Capture the cell that displays the provided text and extract its [x, y] central coordinate. 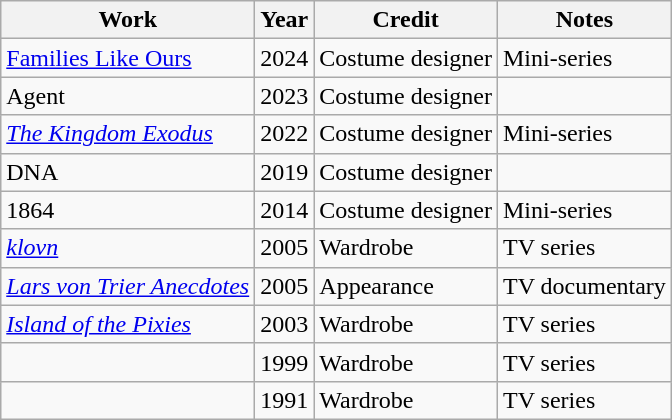
Island of the Pixies [128, 324]
Work [128, 20]
2019 [284, 172]
Agent [128, 96]
klovn [128, 248]
Families Like Ours [128, 58]
The Kingdom Exodus [128, 134]
DNA [128, 172]
TV documentary [584, 286]
2022 [284, 134]
2014 [284, 210]
Appearance [406, 286]
Credit [406, 20]
2024 [284, 58]
1991 [284, 400]
2003 [284, 324]
1999 [284, 362]
1864 [128, 210]
Notes [584, 20]
Lars von Trier Anecdotes [128, 286]
2023 [284, 96]
Year [284, 20]
